Detect which cell encompasses the target text, then output its (X, Y) center coordinate. 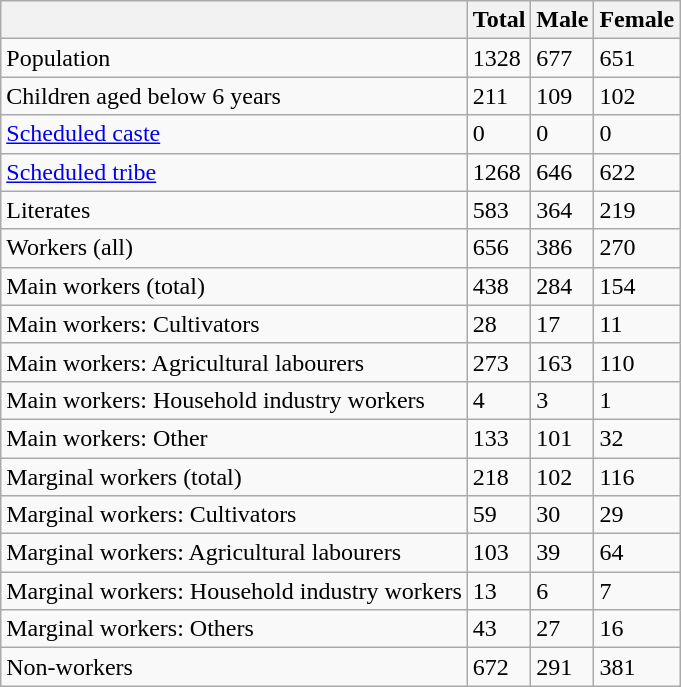
Marginal workers: Cultivators (234, 515)
163 (562, 362)
110 (637, 362)
622 (637, 172)
583 (499, 210)
Main workers: Other (234, 438)
Main workers: Cultivators (234, 324)
Non-workers (234, 667)
Literates (234, 210)
1 (637, 400)
Marginal workers (total) (234, 477)
7 (637, 591)
29 (637, 515)
Scheduled caste (234, 134)
43 (499, 629)
17 (562, 324)
64 (637, 553)
30 (562, 515)
Main workers: Agricultural labourers (234, 362)
4 (499, 400)
154 (637, 286)
1328 (499, 58)
Marginal workers: Others (234, 629)
133 (499, 438)
386 (562, 248)
116 (637, 477)
Marginal workers: Household industry workers (234, 591)
270 (637, 248)
651 (637, 58)
Children aged below 6 years (234, 96)
103 (499, 553)
28 (499, 324)
Female (637, 20)
656 (499, 248)
109 (562, 96)
211 (499, 96)
101 (562, 438)
291 (562, 667)
672 (499, 667)
39 (562, 553)
Marginal workers: Agricultural labourers (234, 553)
1268 (499, 172)
27 (562, 629)
11 (637, 324)
6 (562, 591)
13 (499, 591)
Scheduled tribe (234, 172)
Male (562, 20)
218 (499, 477)
273 (499, 362)
Population (234, 58)
Total (499, 20)
16 (637, 629)
59 (499, 515)
364 (562, 210)
32 (637, 438)
677 (562, 58)
3 (562, 400)
438 (499, 286)
381 (637, 667)
219 (637, 210)
Main workers (total) (234, 286)
646 (562, 172)
Workers (all) (234, 248)
284 (562, 286)
Main workers: Household industry workers (234, 400)
